Search for the cell housing the specified text and yield its [x, y] center coordinate. 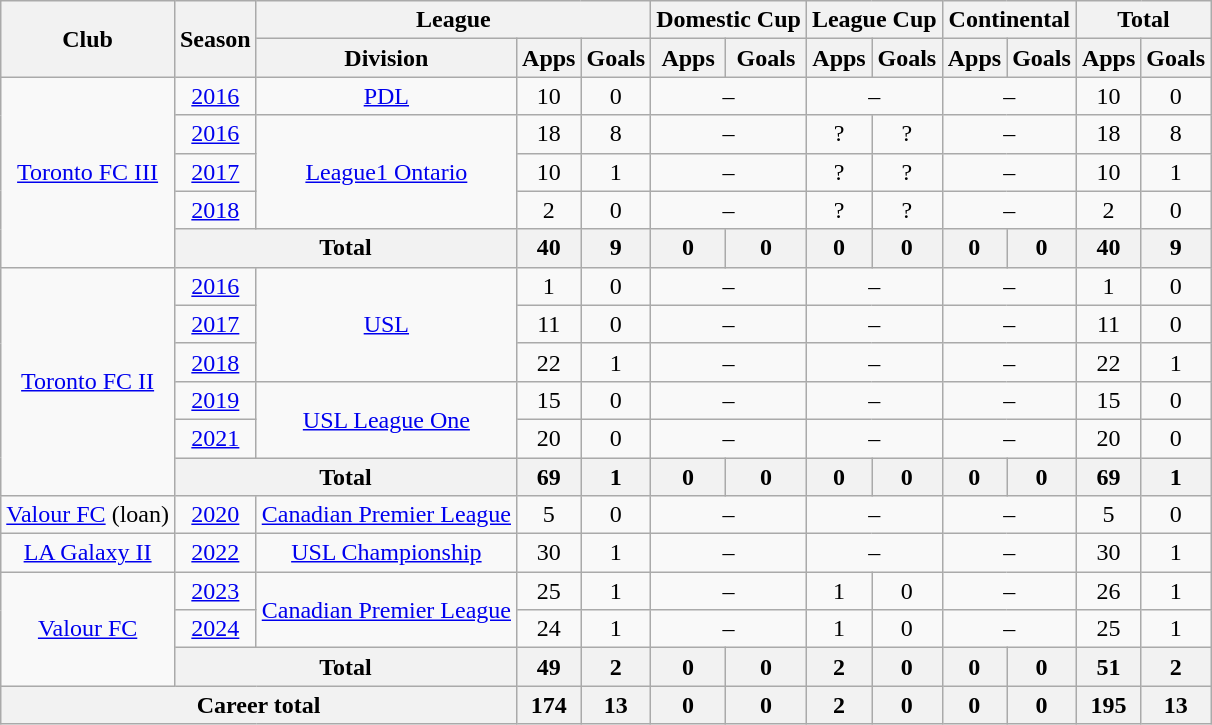
2024 [215, 629]
Career total [259, 705]
Toronto FC II [88, 381]
51 [1108, 667]
Toronto FC III [88, 172]
49 [549, 667]
League1 Ontario [386, 172]
174 [549, 705]
PDL [386, 96]
26 [1108, 591]
Domestic Cup [729, 20]
195 [1108, 705]
LA Galaxy II [88, 553]
2021 [215, 438]
Valour FC (loan) [88, 515]
Season [215, 39]
24 [549, 629]
League Cup [874, 20]
2019 [215, 400]
USL League One [386, 419]
2020 [215, 515]
2023 [215, 591]
Continental [1009, 20]
2022 [215, 553]
Club [88, 39]
Division [386, 58]
USL [386, 324]
League [453, 20]
Valour FC [88, 629]
USL Championship [386, 553]
